Provide the [X, Y] coordinate of the cell's center where the given text is located.  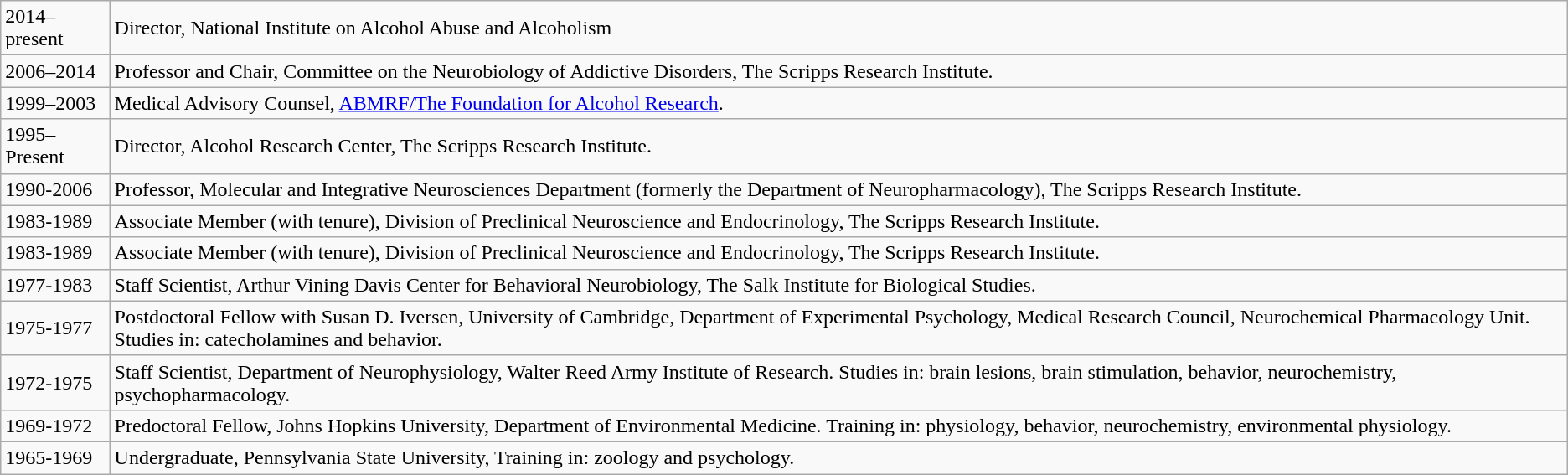
Director, Alcohol Research Center, The Scripps Research Institute. [838, 146]
Medical Advisory Counsel, ABMRF/The Foundation for Alcohol Research. [838, 103]
1965-1969 [55, 457]
1972-1975 [55, 382]
1975-1977 [55, 328]
1977-1983 [55, 285]
1990-2006 [55, 189]
1969-1972 [55, 426]
Professor, Molecular and Integrative Neurosciences Department (formerly the Department of Neuropharmacology), The Scripps Research Institute. [838, 189]
1995–Present [55, 146]
1999–2003 [55, 103]
Staff Scientist, Arthur Vining Davis Center for Behavioral Neurobiology, The Salk Institute for Biological Studies. [838, 285]
Professor and Chair, Committee on the Neurobiology of Addictive Disorders, The Scripps Research Institute. [838, 71]
2006–2014 [55, 71]
Director, National Institute on Alcohol Abuse and Alcoholism [838, 28]
2014–present [55, 28]
Undergraduate, Pennsylvania State University, Training in: zoology and psychology. [838, 457]
